Search for the cell housing the specified text and yield its (x, y) center coordinate. 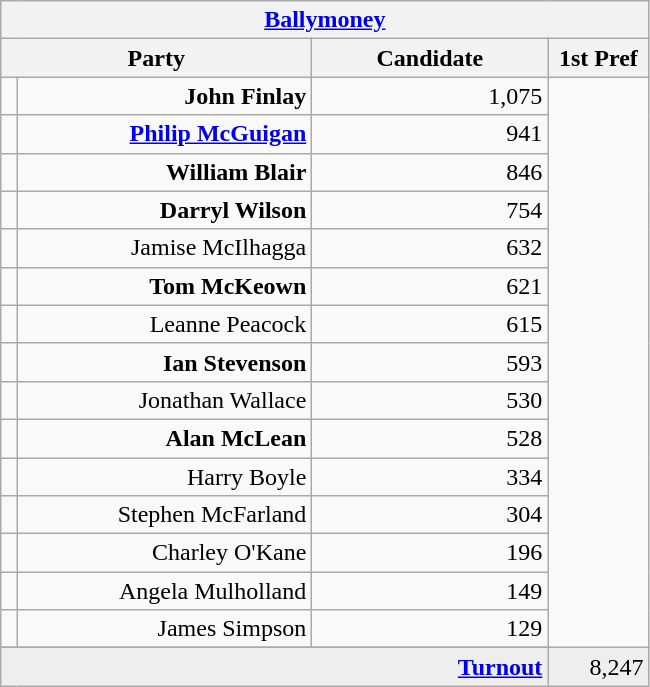
528 (430, 438)
754 (430, 210)
Stephen McFarland (164, 515)
Tom McKeown (164, 286)
William Blair (164, 172)
1,075 (430, 96)
Candidate (430, 58)
149 (430, 591)
Charley O'Kane (164, 553)
615 (430, 324)
Harry Boyle (164, 477)
James Simpson (164, 629)
196 (430, 553)
Jonathan Wallace (164, 400)
1st Pref (598, 58)
8,247 (598, 667)
Leanne Peacock (164, 324)
530 (430, 400)
129 (430, 629)
Alan McLean (164, 438)
Darryl Wilson (164, 210)
334 (430, 477)
Philip McGuigan (164, 134)
941 (430, 134)
Turnout (274, 667)
Jamise McIlhagga (164, 248)
593 (430, 362)
846 (430, 172)
Angela Mulholland (164, 591)
Ballymoney (325, 20)
Ian Stevenson (164, 362)
John Finlay (164, 96)
304 (430, 515)
Party (156, 58)
621 (430, 286)
632 (430, 248)
